Search for the cell housing the specified text and yield its (X, Y) center coordinate. 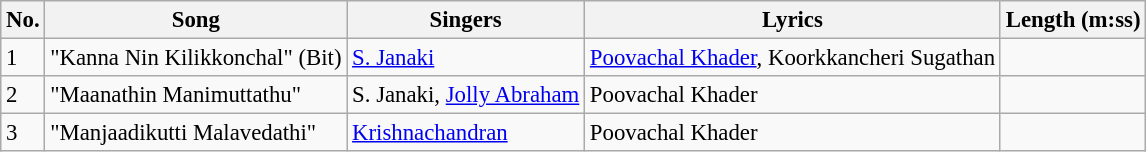
Lyrics (793, 20)
"Manjaadikutti Malavedathi" (196, 133)
S. Janaki, Jolly Abraham (466, 95)
S. Janaki (466, 58)
No. (23, 20)
Song (196, 20)
Singers (466, 20)
Poovachal Khader, Koorkkancheri Sugathan (793, 58)
Length (m:ss) (1072, 20)
"Maanathin Manimuttathu" (196, 95)
Krishnachandran (466, 133)
3 (23, 133)
"Kanna Nin Kilikkonchal" (Bit) (196, 58)
1 (23, 58)
2 (23, 95)
